Identify which cell holds the provided text, then report its (x, y) central coordinate. 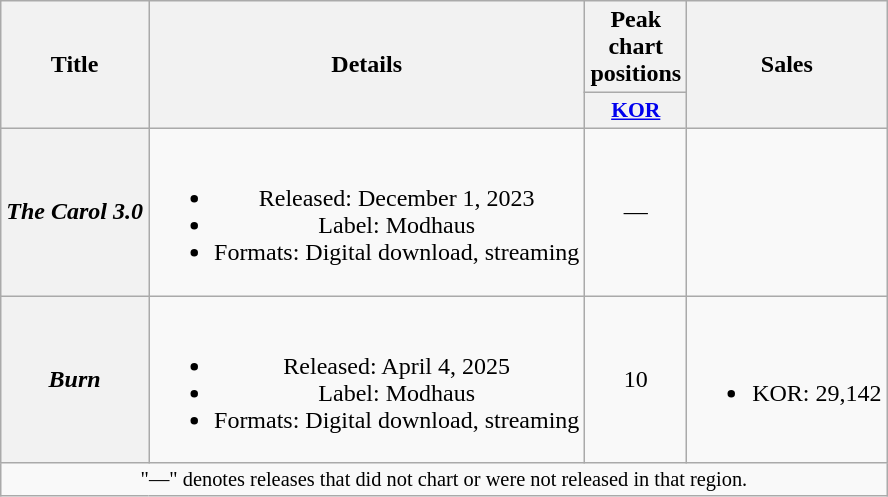
Sales (787, 65)
The Carol 3.0 (75, 212)
— (636, 212)
Peak chart positions (636, 47)
Burn (75, 380)
Details (366, 65)
KOR: 29,142 (787, 380)
Released: December 1, 2023Label: ModhausFormats: Digital download, streaming (366, 212)
KOR (636, 111)
Title (75, 65)
10 (636, 380)
Released: April 4, 2025Label: ModhausFormats: Digital download, streaming (366, 380)
"—" denotes releases that did not chart or were not released in that region. (444, 480)
